Extract the (X, Y) coordinate from the center of the cell holding the provided text.  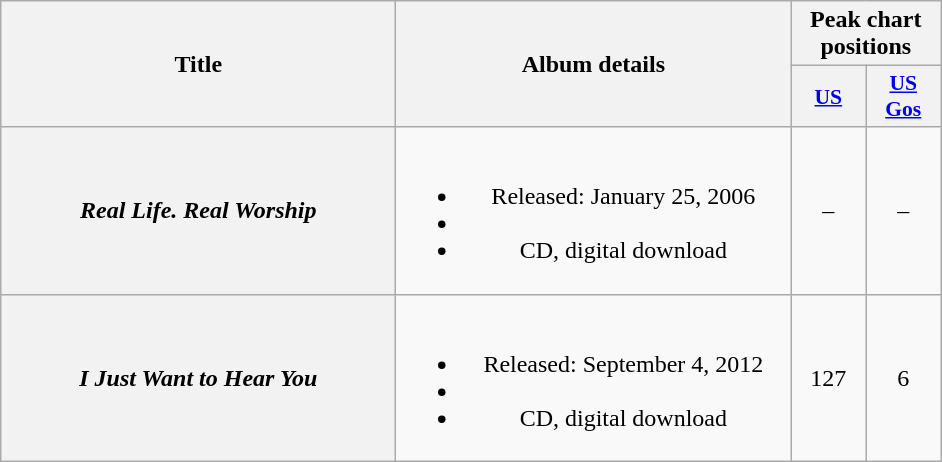
6 (904, 378)
USGos (904, 96)
Real Life. Real Worship (198, 210)
Released: January 25, 2006CD, digital download (594, 210)
127 (828, 378)
I Just Want to Hear You (198, 378)
Album details (594, 64)
US (828, 96)
Title (198, 64)
Released: September 4, 2012CD, digital download (594, 378)
Peak chart positions (866, 34)
